Return the [x, y] coordinate for the center point of the cell that contains the specified text.  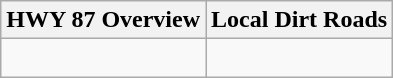
Local Dirt Roads [300, 20]
HWY 87 Overview [104, 20]
